Locate the cell with the specified text and output its (X, Y) center coordinate. 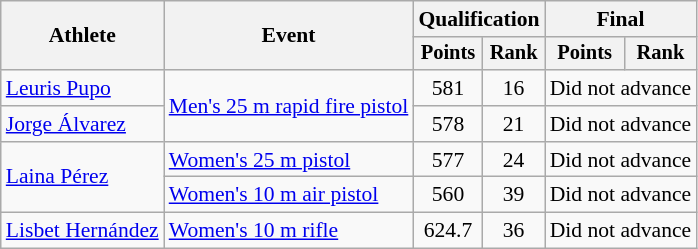
560 (448, 195)
Event (289, 36)
39 (514, 195)
Lisbet Hernández (82, 231)
577 (448, 160)
581 (448, 88)
16 (514, 88)
Men's 25 m rapid fire pistol (289, 106)
Athlete (82, 36)
24 (514, 160)
Women's 10 m rifle (289, 231)
Women's 25 m pistol (289, 160)
Jorge Álvarez (82, 124)
36 (514, 231)
624.7 (448, 231)
21 (514, 124)
Leuris Pupo (82, 88)
Qualification (478, 19)
Women's 10 m air pistol (289, 195)
Final (621, 19)
Laina Pérez (82, 178)
578 (448, 124)
